Output the (X, Y) coordinate of the center of the cell containing the given text.  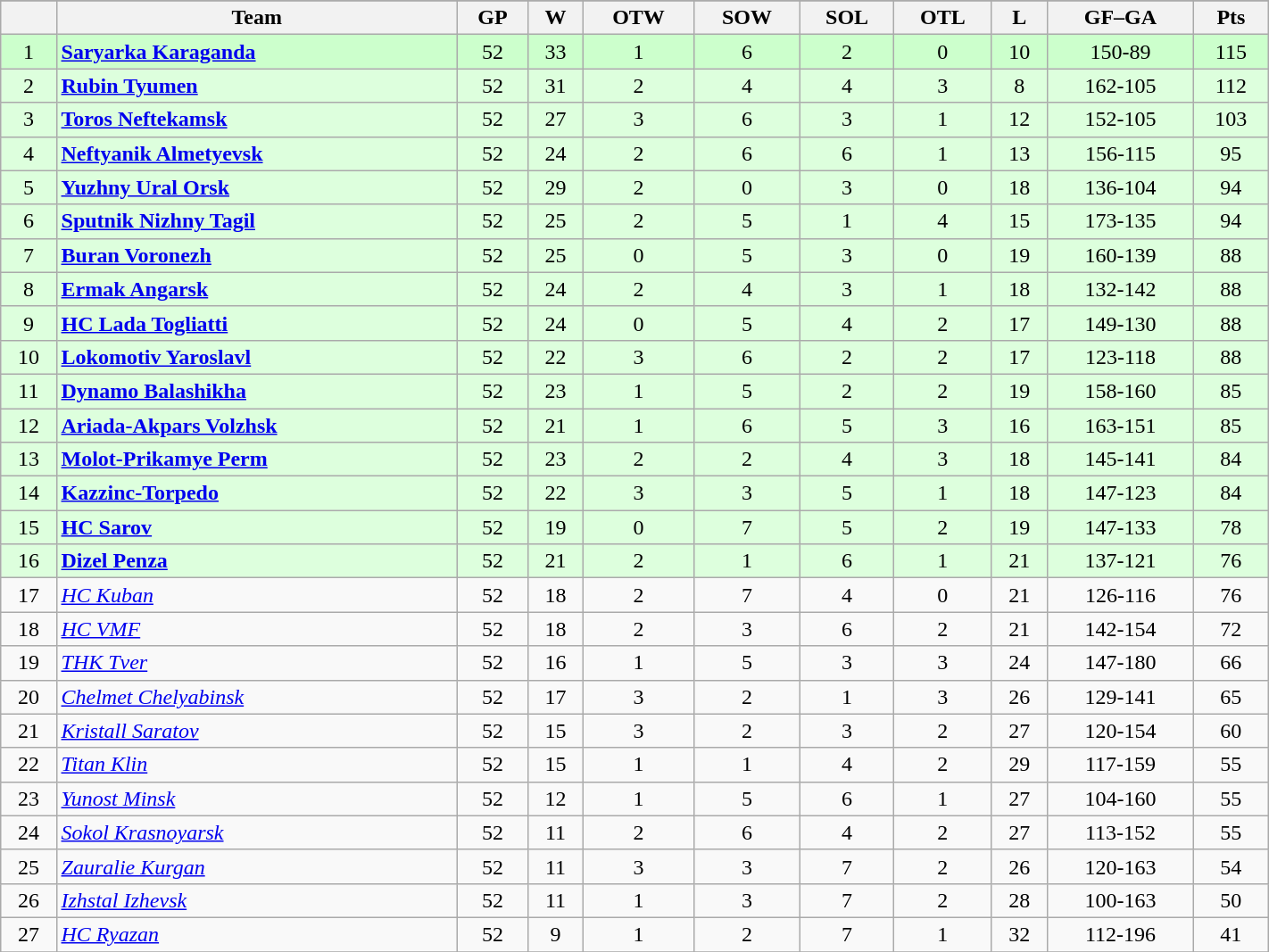
OTW (639, 18)
150-89 (1120, 52)
Sputnik Nizhny Tagil (257, 221)
Chelmet Chelyabinsk (257, 697)
Saryarka Karaganda (257, 52)
Pts (1232, 18)
Rubin Tyumen (257, 86)
66 (1232, 663)
THK Tver (257, 663)
14 (29, 493)
Neftyanik Almetyevsk (257, 153)
104-160 (1120, 799)
Toros Neftekamsk (257, 120)
HC Kuban (257, 595)
31 (555, 86)
117-159 (1120, 765)
Ermak Angarsk (257, 289)
173-135 (1120, 221)
123-118 (1120, 357)
Lokomotiv Yaroslavl (257, 357)
HC VMF (257, 629)
95 (1232, 153)
Sokol Krasnoyarsk (257, 832)
Kristall Saratov (257, 731)
147-133 (1120, 527)
147-180 (1120, 663)
60 (1232, 731)
Zauralie Kurgan (257, 866)
149-130 (1120, 323)
54 (1232, 866)
Dizel Penza (257, 561)
Buran Voronezh (257, 255)
Molot-Prikamye Perm (257, 459)
160-139 (1120, 255)
113-152 (1120, 832)
120-154 (1120, 731)
41 (1232, 934)
W (555, 18)
100-163 (1120, 900)
20 (29, 697)
33 (555, 52)
126-116 (1120, 595)
Team (257, 18)
158-160 (1120, 391)
162-105 (1120, 86)
112-196 (1120, 934)
147-123 (1120, 493)
112 (1232, 86)
Dynamo Balashikha (257, 391)
GF–GA (1120, 18)
OTL (943, 18)
L (1019, 18)
163-151 (1120, 426)
Titan Klin (257, 765)
129-141 (1120, 697)
145-141 (1120, 459)
Izhstal Izhevsk (257, 900)
Kazzinc-Torpedo (257, 493)
GP (493, 18)
115 (1232, 52)
HC Sarov (257, 527)
Yuzhny Ural Orsk (257, 187)
65 (1232, 697)
28 (1019, 900)
78 (1232, 527)
HC Ryazan (257, 934)
SOL (848, 18)
Yunost Minsk (257, 799)
32 (1019, 934)
120-163 (1120, 866)
Ariada-Akpars Volzhsk (257, 426)
132-142 (1120, 289)
HC Lada Togliatti (257, 323)
142-154 (1120, 629)
156-115 (1120, 153)
137-121 (1120, 561)
50 (1232, 900)
72 (1232, 629)
152-105 (1120, 120)
SOW (746, 18)
103 (1232, 120)
136-104 (1120, 187)
